Pinpoint the cell where the given text exists, returning its [x, y] midpoint coordinate. 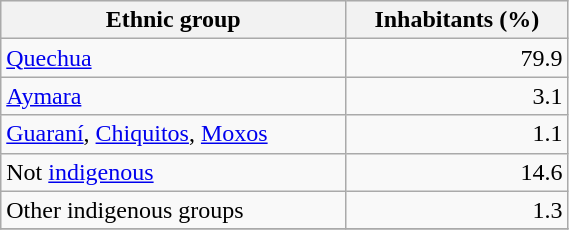
Aymara [174, 96]
14.6 [458, 172]
3.1 [458, 96]
Inhabitants (%) [458, 20]
Ethnic group [174, 20]
1.1 [458, 134]
1.3 [458, 210]
79.9 [458, 58]
Not indigenous [174, 172]
Quechua [174, 58]
Other indigenous groups [174, 210]
Guaraní, Chiquitos, Moxos [174, 134]
